Search for the cell housing the specified text and yield its [x, y] center coordinate. 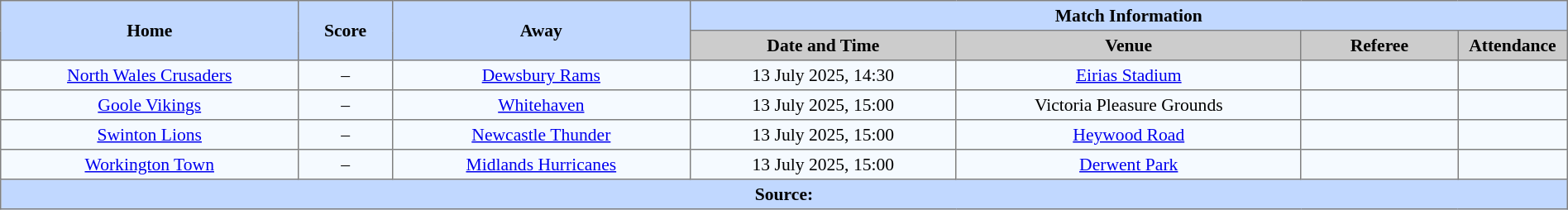
Newcastle Thunder [541, 135]
Match Information [1128, 16]
Away [541, 31]
Venue [1128, 45]
Referee [1379, 45]
Score [346, 31]
Midlands Hurricanes [541, 165]
Derwent Park [1128, 165]
Eirias Stadium [1128, 75]
Goole Vikings [150, 105]
North Wales Crusaders [150, 75]
Heywood Road [1128, 135]
Workington Town [150, 165]
Dewsbury Rams [541, 75]
Victoria Pleasure Grounds [1128, 105]
Home [150, 31]
Whitehaven [541, 105]
Source: [784, 194]
Date and Time [823, 45]
Attendance [1513, 45]
13 July 2025, 14:30 [823, 75]
Swinton Lions [150, 135]
